Pinpoint the cell where the given text exists, returning its [X, Y] midpoint coordinate. 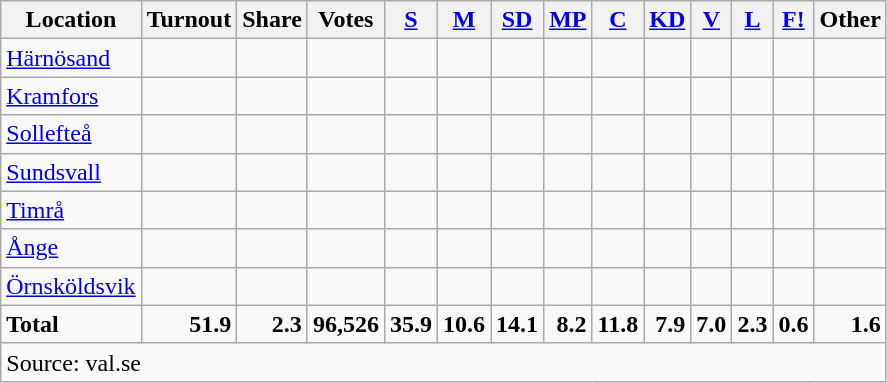
Timrå [71, 210]
Ånge [71, 248]
SD [518, 20]
8.2 [568, 324]
L [752, 20]
Kramfors [71, 96]
MP [568, 20]
Source: val.se [444, 362]
Other [850, 20]
Total [71, 324]
35.9 [410, 324]
11.8 [618, 324]
1.6 [850, 324]
51.9 [189, 324]
C [618, 20]
96,526 [346, 324]
Votes [346, 20]
V [712, 20]
0.6 [794, 324]
M [464, 20]
14.1 [518, 324]
S [410, 20]
Sollefteå [71, 134]
Share [272, 20]
Sundsvall [71, 172]
10.6 [464, 324]
7.9 [668, 324]
7.0 [712, 324]
Turnout [189, 20]
Örnsköldsvik [71, 286]
Location [71, 20]
KD [668, 20]
F! [794, 20]
Härnösand [71, 58]
